Provide the [x, y] coordinate of the cell's center where the given text is located.  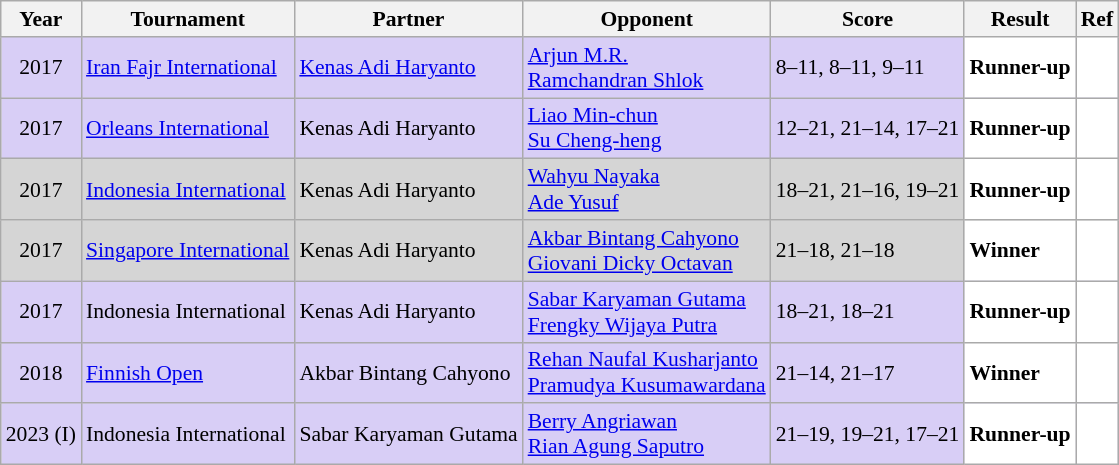
Akbar Bintang Cahyono [408, 372]
Berry Angriawan Rian Agung Saputro [647, 434]
18–21, 18–21 [868, 312]
21–18, 21–18 [868, 250]
21–19, 19–21, 17–21 [868, 434]
Rehan Naufal Kusharjanto Pramudya Kusumawardana [647, 372]
Wahyu Nayaka Ade Yusuf [647, 190]
Singapore International [188, 250]
Sabar Karyaman Gutama Frengky Wijaya Putra [647, 312]
Tournament [188, 19]
Akbar Bintang Cahyono Giovani Dicky Octavan [647, 250]
2018 [41, 372]
Finnish Open [188, 372]
8–11, 8–11, 9–11 [868, 68]
Sabar Karyaman Gutama [408, 434]
21–14, 21–17 [868, 372]
Opponent [647, 19]
Score [868, 19]
Arjun M.R. Ramchandran Shlok [647, 68]
Result [1020, 19]
Iran Fajr International [188, 68]
Ref [1097, 19]
Year [41, 19]
12–21, 21–14, 17–21 [868, 128]
Liao Min-chun Su Cheng-heng [647, 128]
18–21, 21–16, 19–21 [868, 190]
2023 (I) [41, 434]
Orleans International [188, 128]
Partner [408, 19]
